Capture the cell that displays the provided text and extract its [X, Y] central coordinate. 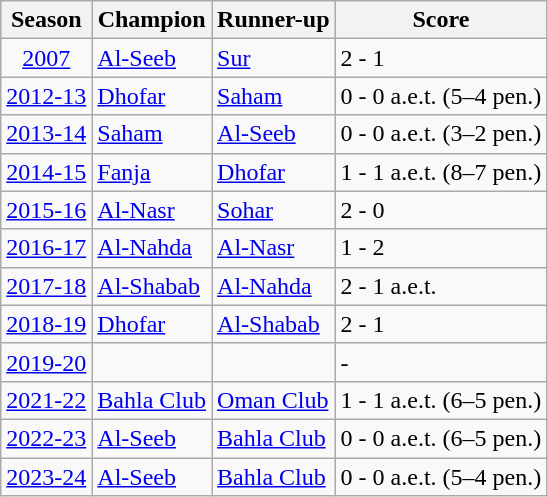
1 - 2 [441, 248]
Champion [152, 20]
2021-22 [46, 400]
0 - 0 a.e.t. (6–5 pen.) [441, 438]
2 - 1 a.e.t. [441, 286]
Score [441, 20]
2007 [46, 58]
1 - 1 a.e.t. (8–7 pen.) [441, 172]
2016-17 [46, 248]
2022-23 [46, 438]
2023-24 [46, 477]
- [441, 362]
Runner-up [274, 20]
2017-18 [46, 286]
1 - 1 a.e.t. (6–5 pen.) [441, 400]
2014-15 [46, 172]
2 - 0 [441, 210]
2013-14 [46, 134]
2018-19 [46, 324]
2019-20 [46, 362]
2012-13 [46, 96]
Sur [274, 58]
Sohar [274, 210]
Season [46, 20]
Fanja [152, 172]
Oman Club [274, 400]
2015-16 [46, 210]
0 - 0 a.e.t. (3–2 pen.) [441, 134]
